Output the (x, y) coordinate of the center of the cell containing the given text.  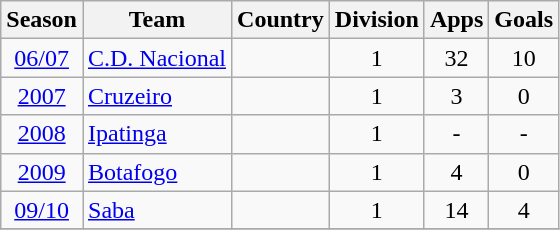
Cruzeiro (156, 96)
Saba (156, 210)
06/07 (42, 58)
Team (156, 20)
2007 (42, 96)
2009 (42, 172)
Botafogo (156, 172)
Division (376, 20)
14 (456, 210)
C.D. Nacional (156, 58)
2008 (42, 134)
3 (456, 96)
Country (281, 20)
09/10 (42, 210)
10 (524, 58)
Apps (456, 20)
Goals (524, 20)
32 (456, 58)
Ipatinga (156, 134)
Season (42, 20)
